Determine the [X, Y] coordinate at the center of the cell enclosing the given text.  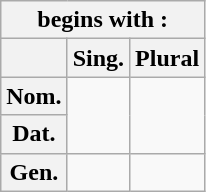
Sing. [98, 58]
Plural [168, 58]
Gen. [34, 172]
Nom. [34, 96]
Dat. [34, 134]
begins with : [103, 20]
